Extract the (X, Y) coordinate from the center of the cell holding the provided text.  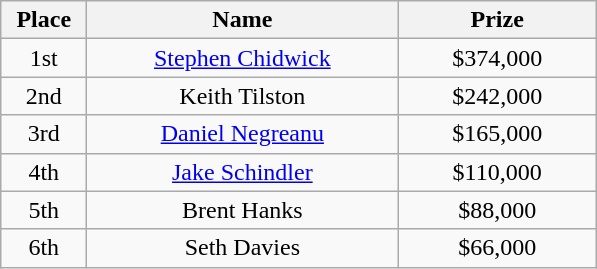
Seth Davies (242, 248)
Jake Schindler (242, 172)
2nd (44, 96)
Brent Hanks (242, 210)
$165,000 (498, 134)
Daniel Negreanu (242, 134)
Stephen Chidwick (242, 58)
Keith Tilston (242, 96)
Prize (498, 20)
$110,000 (498, 172)
$242,000 (498, 96)
$88,000 (498, 210)
6th (44, 248)
$66,000 (498, 248)
1st (44, 58)
Name (242, 20)
3rd (44, 134)
$374,000 (498, 58)
4th (44, 172)
5th (44, 210)
Place (44, 20)
